Search for the cell housing the specified text and yield its [x, y] center coordinate. 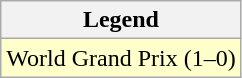
Legend [121, 20]
World Grand Prix (1–0) [121, 58]
